For the text-containing cell, return its midpoint in (x, y) coordinate format. 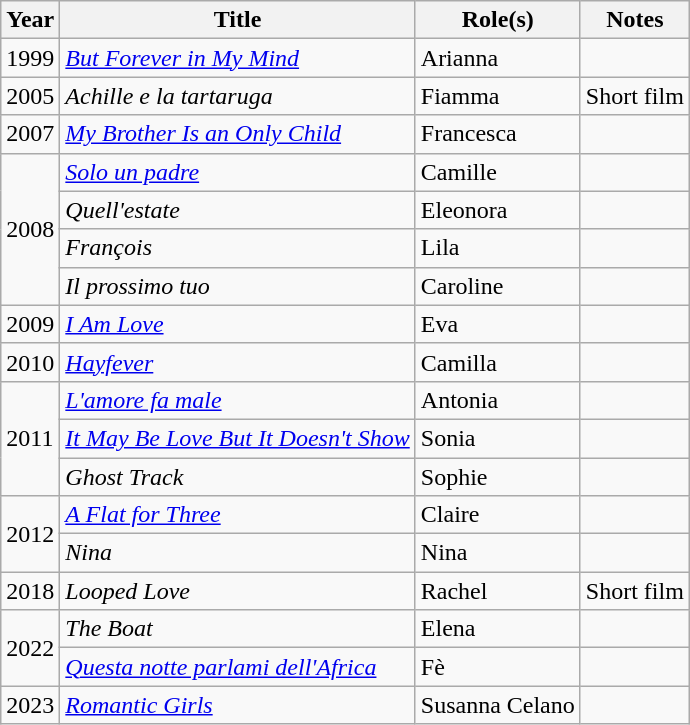
Elena (498, 629)
Fè (498, 667)
Questa notte parlami dell'Africa (238, 667)
François (238, 248)
Sophie (498, 477)
2007 (30, 134)
I Am Love (238, 324)
1999 (30, 58)
Caroline (498, 286)
Role(s) (498, 20)
Sonia (498, 438)
The Boat (238, 629)
Romantic Girls (238, 705)
Arianna (498, 58)
Claire (498, 515)
2023 (30, 705)
L'amore fa male (238, 400)
Title (238, 20)
Notes (634, 20)
My Brother Is an Only Child (238, 134)
Camille (498, 172)
2008 (30, 229)
Il prossimo tuo (238, 286)
Rachel (498, 591)
2011 (30, 438)
It May Be Love But It Doesn't Show (238, 438)
Susanna Celano (498, 705)
Lila (498, 248)
Camilla (498, 362)
Quell'estate (238, 210)
Ghost Track (238, 477)
Looped Love (238, 591)
Fiamma (498, 96)
2010 (30, 362)
2018 (30, 591)
But Forever in My Mind (238, 58)
Year (30, 20)
Solo un padre (238, 172)
Francesca (498, 134)
Achille e la tartaruga (238, 96)
Eleonora (498, 210)
Hayfever (238, 362)
2012 (30, 534)
A Flat for Three (238, 515)
2005 (30, 96)
Antonia (498, 400)
Eva (498, 324)
2022 (30, 648)
2009 (30, 324)
